For the text-containing cell, return its midpoint in (X, Y) coordinate format. 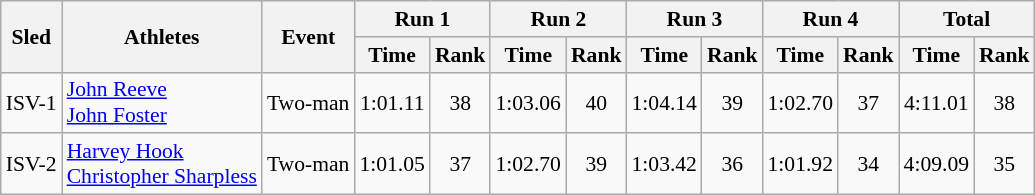
Total (967, 19)
Harvey HookChristopher Sharpless (162, 164)
36 (732, 164)
1:01.92 (800, 164)
Athletes (162, 36)
4:09.09 (936, 164)
1:01.11 (392, 102)
ISV-2 (32, 164)
ISV-1 (32, 102)
Event (308, 36)
1:01.05 (392, 164)
35 (1004, 164)
Run 2 (558, 19)
John ReeveJohn Foster (162, 102)
1:04.14 (664, 102)
Run 3 (694, 19)
Run 4 (831, 19)
4:11.01 (936, 102)
Sled (32, 36)
1:03.42 (664, 164)
Run 1 (422, 19)
40 (596, 102)
1:03.06 (528, 102)
34 (868, 164)
